Locate the cell with the specified text and output its [x, y] center coordinate. 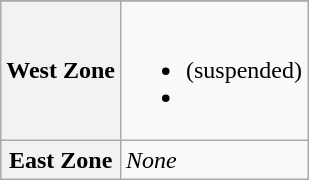
(suspended) [214, 71]
West Zone [61, 71]
East Zone [61, 160]
None [214, 160]
